Locate the cell with the specified text and output its [X, Y] center coordinate. 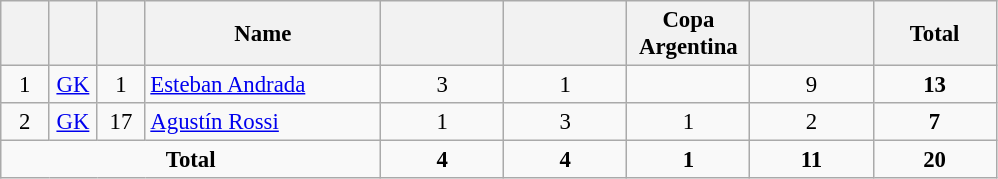
9 [812, 85]
17 [121, 122]
Name [263, 34]
7 [934, 122]
Esteban Andrada [263, 85]
11 [812, 160]
20 [934, 160]
Copa Argentina [688, 34]
Agustín Rossi [263, 122]
13 [934, 85]
